Provide the (X, Y) coordinate of the cell's center where the given text is located.  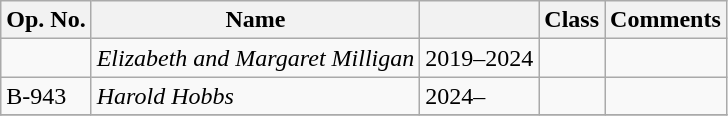
B-943 (46, 96)
Elizabeth and Margaret Milligan (256, 58)
2019–2024 (480, 58)
2024– (480, 96)
Class (572, 20)
Op. No. (46, 20)
Name (256, 20)
Harold Hobbs (256, 96)
Comments (666, 20)
